Scan for the cell matching the given text and deliver its (X, Y) coordinate at center. 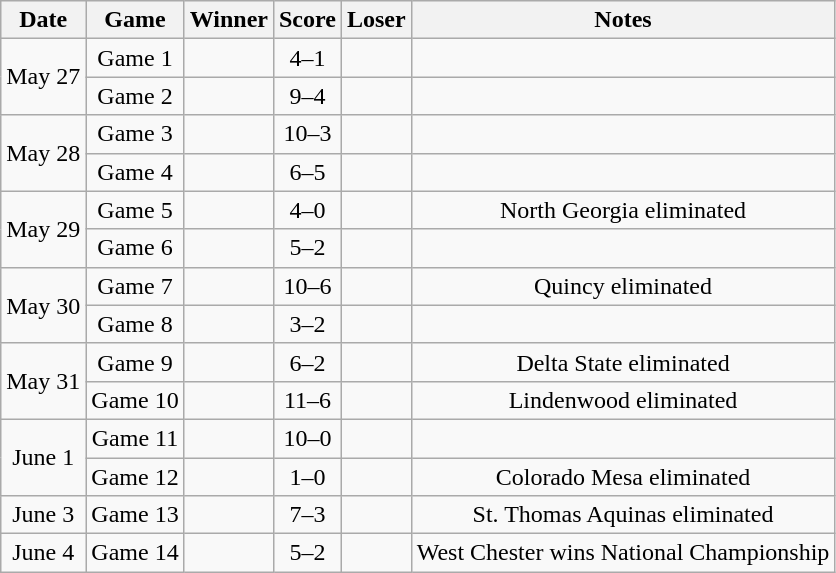
Quincy eliminated (623, 286)
1–0 (307, 477)
Game 9 (135, 362)
Game 12 (135, 477)
Game 1 (135, 58)
May 29 (44, 229)
Game 10 (135, 400)
Colorado Mesa eliminated (623, 477)
4–1 (307, 58)
May 31 (44, 381)
6–5 (307, 172)
10–0 (307, 438)
Game 6 (135, 248)
May 27 (44, 77)
Game 5 (135, 210)
6–2 (307, 362)
May 30 (44, 305)
Delta State eliminated (623, 362)
Game (135, 20)
Winner (228, 20)
Game 8 (135, 324)
Game 4 (135, 172)
June 4 (44, 553)
Game 7 (135, 286)
Lindenwood eliminated (623, 400)
Game 2 (135, 96)
11–6 (307, 400)
Score (307, 20)
9–4 (307, 96)
Notes (623, 20)
May 28 (44, 153)
Loser (376, 20)
10–3 (307, 134)
Game 14 (135, 553)
4–0 (307, 210)
June 1 (44, 457)
St. Thomas Aquinas eliminated (623, 515)
June 3 (44, 515)
Game 11 (135, 438)
Date (44, 20)
Game 13 (135, 515)
10–6 (307, 286)
West Chester wins National Championship (623, 553)
North Georgia eliminated (623, 210)
3–2 (307, 324)
7–3 (307, 515)
Game 3 (135, 134)
